Pinpoint the cell where the given text exists, returning its [X, Y] midpoint coordinate. 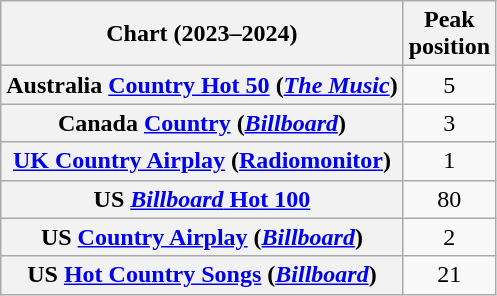
Canada Country (Billboard) [202, 123]
21 [449, 275]
3 [449, 123]
Chart (2023–2024) [202, 34]
5 [449, 85]
Australia Country Hot 50 (The Music) [202, 85]
Peakposition [449, 34]
UK Country Airplay (Radiomonitor) [202, 161]
1 [449, 161]
US Country Airplay (Billboard) [202, 237]
US Billboard Hot 100 [202, 199]
US Hot Country Songs (Billboard) [202, 275]
2 [449, 237]
80 [449, 199]
